Detect which cell encompasses the target text, then output its (X, Y) center coordinate. 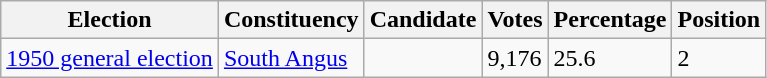
Constituency (291, 20)
Percentage (610, 20)
Candidate (423, 20)
Votes (515, 20)
Election (110, 20)
25.6 (610, 58)
South Angus (291, 58)
2 (719, 58)
9,176 (515, 58)
1950 general election (110, 58)
Position (719, 20)
